From the cell containing the given text, extract its center point as [x, y] coordinate. 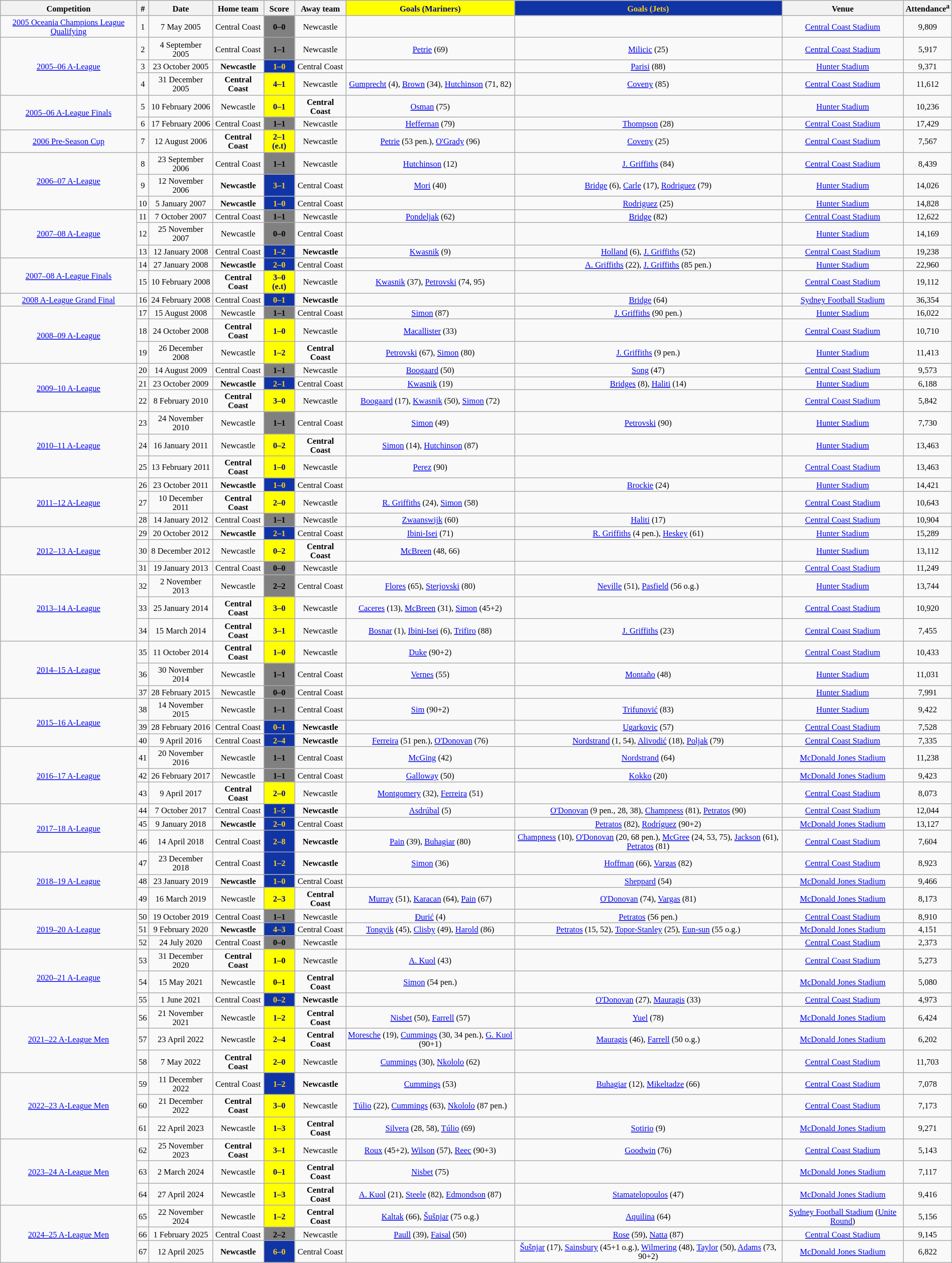
23 [143, 423]
2009–10 A-League [68, 388]
Kwasnik (37), Petrovski (74, 95) [430, 282]
R. Griffiths (4 pen.), Heskey (61) [648, 533]
19 October 2019 [181, 916]
10,433 [928, 652]
8,073 [928, 793]
Túlio (22), Cummings (63), Nkololo (87 pen.) [430, 1105]
60 [143, 1105]
2 [143, 49]
2013–14 A-League [68, 608]
10,920 [928, 608]
31 [143, 568]
Pain (39), Buhagiar (80) [430, 841]
Yuel (78) [648, 1017]
34 [143, 630]
R. Griffiths (24), Simon (58) [430, 502]
13,744 [928, 586]
Home team [238, 8]
9,423 [928, 775]
24 February 2008 [181, 300]
2007–08 A-League [68, 233]
# [143, 8]
8 February 2010 [181, 401]
Simon (87) [430, 313]
2021–22 A-League Men [68, 1039]
J. Griffiths (90 pen.) [648, 313]
4,151 [928, 929]
55 [143, 999]
Brockie (24) [648, 484]
Simon (36) [430, 863]
9,145 [928, 1234]
Song (47) [648, 370]
35 [143, 652]
23 October 2009 [181, 383]
23 October 2011 [181, 484]
20 October 2012 [181, 533]
32 [143, 586]
19 [143, 352]
2 November 2013 [181, 586]
8,173 [928, 899]
49 [143, 899]
9 February 2020 [181, 929]
Thompson (28) [648, 123]
24 October 2008 [181, 330]
Goals (Jets) [648, 8]
12 [143, 233]
9,271 [928, 1128]
59 [143, 1083]
26 February 2017 [181, 775]
7 October 2017 [181, 810]
2006–07 A-League [68, 181]
2005–06 A-League [68, 66]
Kokko (20) [648, 775]
Duke (90+2) [430, 652]
24 November 2010 [181, 423]
Goals (Mariners) [430, 8]
2023–24 A-League Men [68, 1172]
Vernes (55) [430, 674]
Bridge (82) [648, 216]
12 November 2006 [181, 185]
Nisbet (75) [430, 1172]
14,828 [928, 203]
Simon (14), Hutchinson (87) [430, 445]
Rose (59), Natta (87) [648, 1234]
21 [143, 383]
7,173 [928, 1105]
41 [143, 757]
2008 A-League Grand Final [68, 300]
10,643 [928, 502]
17 [143, 313]
2005 Oceania Champions League Qualifying [68, 27]
3–0 (e.t) [279, 282]
16 January 2011 [181, 445]
2020–21 A-League [68, 977]
24 [143, 445]
22,960 [928, 265]
37 [143, 692]
J. Griffiths (23) [648, 630]
27 [143, 502]
33 [143, 608]
12 January 2008 [181, 251]
25 November 2023 [181, 1150]
7 May 2022 [181, 1061]
8,923 [928, 863]
7,455 [928, 630]
7,730 [928, 423]
66 [143, 1234]
23 January 2019 [181, 881]
5,273 [928, 960]
11 December 2022 [181, 1083]
4 September 2005 [181, 49]
63 [143, 1172]
Sotirio (9) [648, 1128]
J. Griffiths (84) [648, 163]
15,289 [928, 533]
30 November 2014 [181, 674]
36,354 [928, 300]
2008–09 A-League [68, 335]
10,904 [928, 520]
4–1 [279, 84]
10 February 2008 [181, 282]
Kwasnik (9) [430, 251]
Macallister (33) [430, 330]
6 [143, 123]
2 March 2024 [181, 1172]
6,424 [928, 1017]
Hoffman (66), Vargas (82) [648, 863]
27 April 2024 [181, 1194]
7,567 [928, 141]
O'Donovan (27), Mauragis (33) [648, 999]
Milicic (25) [648, 49]
11,238 [928, 757]
38 [143, 709]
8,910 [928, 916]
25 January 2014 [181, 608]
Osman (75) [430, 106]
6,188 [928, 383]
14,421 [928, 484]
J. Griffiths (9 pen.) [648, 352]
43 [143, 793]
Coveny (85) [648, 84]
Ferreira (51 pen.), O'Donovan (76) [430, 740]
9,371 [928, 66]
23 April 2022 [181, 1039]
22 April 2023 [181, 1128]
64 [143, 1194]
Montgomery (32), Ferreira (51) [430, 793]
5,917 [928, 49]
11 [143, 216]
Cummings (53) [430, 1083]
7 [143, 141]
11 October 2014 [181, 652]
23 December 2018 [181, 863]
9 April 2017 [181, 793]
53 [143, 960]
A. Griffiths (22), J. Griffiths (85 pen.) [648, 265]
Parisi (88) [648, 66]
36 [143, 674]
25 November 2007 [181, 233]
48 [143, 881]
52 [143, 942]
8,439 [928, 163]
61 [143, 1128]
2005–06 A-League Finals [68, 112]
65 [143, 1216]
Kwasnik (19) [430, 383]
46 [143, 841]
4–3 [279, 929]
25 [143, 467]
Neville (51), Pasfield (56 o.g.) [648, 586]
1 June 2021 [181, 999]
57 [143, 1039]
5,143 [928, 1150]
Petratos (82), Rodríguez (90+2) [648, 824]
2014–15 A-League [68, 670]
Trifunović (83) [648, 709]
31 December 2020 [181, 960]
1 February 2025 [181, 1234]
9,422 [928, 709]
47 [143, 863]
44 [143, 810]
5,080 [928, 982]
Šušnjar (17), Sainsbury (45+1 o.g.), Wilmering (48), Taylor (50), Adams (73, 90+2) [648, 1251]
Nordstrand (1, 54), Alivodić (18), Poljak (79) [648, 740]
50 [143, 916]
28 February 2015 [181, 692]
Mori (40) [430, 185]
7,335 [928, 740]
12,622 [928, 216]
40 [143, 740]
Petrovski (67), Simon (80) [430, 352]
Bridge (6), Carle (17), Rodriguez (79) [648, 185]
Kaltak (66), Šušnjar (75 o.g.) [430, 1216]
Flores (65), Sterjovski (80) [430, 586]
15 March 2014 [181, 630]
5,842 [928, 401]
16,022 [928, 313]
Nisbet (50), Farrell (57) [430, 1017]
14 November 2015 [181, 709]
21 December 2022 [181, 1105]
2012–13 A-League [68, 551]
9 April 2016 [181, 740]
9 [143, 185]
Perez (90) [430, 467]
26 December 2008 [181, 352]
12 April 2025 [181, 1251]
13 February 2011 [181, 467]
Competition [68, 8]
1–5 [279, 810]
Holland (6), J. Griffiths (52) [648, 251]
29 [143, 533]
6,822 [928, 1251]
62 [143, 1150]
12 August 2006 [181, 141]
54 [143, 982]
28 [143, 520]
9,466 [928, 881]
26 [143, 484]
Đurić (4) [430, 916]
7,604 [928, 841]
Asdrúbal (5) [430, 810]
16 March 2019 [181, 899]
22 [143, 401]
Nordstrand (64) [648, 757]
5 [143, 106]
13,127 [928, 824]
11,031 [928, 674]
Gumprecht (4), Brown (34), Hutchinson (71, 82) [430, 84]
Petratos (56 pen.) [648, 916]
17,429 [928, 123]
14,026 [928, 185]
Haliti (17) [648, 520]
Silvera (28, 58), Túlio (69) [430, 1128]
11,612 [928, 84]
7,991 [928, 692]
11,703 [928, 1061]
8 [143, 163]
10,236 [928, 106]
2024–25 A-League Men [68, 1234]
15 [143, 282]
Galloway (50) [430, 775]
19,238 [928, 251]
Simon (54 pen.) [430, 982]
Sheppard (54) [648, 881]
31 December 2005 [181, 84]
20 November 2016 [181, 757]
Sydney Football Stadium (Unite Round) [843, 1216]
3 [143, 66]
45 [143, 824]
Murray (51), Karacan (64), Pain (67) [430, 899]
14,169 [928, 233]
7 May 2005 [181, 27]
Ugarkovic (57) [648, 727]
Bridge (64) [648, 300]
O'Donovan (74), Vargas (81) [648, 899]
Petrie (69) [430, 49]
Away team [320, 8]
Champness (10), O'Donovan (20, 68 pen.), McGree (24, 53, 75), Jackson (61), Petratos (81) [648, 841]
5 January 2007 [181, 203]
2–1 (e.t) [279, 141]
2006 Pre-Season Cup [68, 141]
14 August 2009 [181, 370]
6,202 [928, 1039]
39 [143, 727]
56 [143, 1017]
11,413 [928, 352]
Pondeljak (62) [430, 216]
14 [143, 265]
2015–16 A-League [68, 722]
28 February 2016 [181, 727]
Roux (45+2), Wilson (57), Reec (90+3) [430, 1150]
10 December 2011 [181, 502]
Sydney Football Stadium [843, 300]
Buhagiar (12), Mikeltadze (66) [648, 1083]
9 January 2018 [181, 824]
McBreen (48, 66) [430, 551]
2,373 [928, 942]
17 February 2006 [181, 123]
19,112 [928, 282]
15 August 2008 [181, 313]
Heffernan (79) [430, 123]
Boogaard (17), Kwasnik (50), Simon (72) [430, 401]
Goodwin (76) [648, 1150]
Aquilina (64) [648, 1216]
Date [181, 8]
Caceres (13), McBreen (31), Simon (45+2) [430, 608]
2–3 [279, 899]
14 April 2018 [181, 841]
Mauragis (46), Farrell (50 o.g.) [648, 1039]
Simon (49) [430, 423]
2022–23 A-League Men [68, 1105]
Rodriguez (25) [648, 203]
Petratos (15, 52), Topor-Stanley (25), Eun-sun (55 o.g.) [648, 929]
18 [143, 330]
2016–17 A-League [68, 775]
9,573 [928, 370]
5,156 [928, 1216]
Hutchinson (12) [430, 163]
7,117 [928, 1172]
2–8 [279, 841]
30 [143, 551]
13 [143, 251]
6–0 [279, 1251]
Score [279, 8]
24 July 2020 [181, 942]
58 [143, 1061]
7,528 [928, 727]
Moresche (19), Cummings (30, 34 pen.), G. Kuol (90+1) [430, 1039]
Ibini-Isei (71) [430, 533]
10 February 2006 [181, 106]
McGing (42) [430, 757]
19 January 2013 [181, 568]
23 October 2005 [181, 66]
27 January 2008 [181, 265]
Cummings (30), Nkololo (62) [430, 1061]
51 [143, 929]
10,710 [928, 330]
Bridges (8), Haliti (14) [648, 383]
Venue [843, 8]
11,249 [928, 568]
2010–11 A-League [68, 445]
14 January 2012 [181, 520]
Paull (39), Faisal (50) [430, 1234]
Tongyik (45), Clisby (49), Harold (86) [430, 929]
12,044 [928, 810]
67 [143, 1251]
Bosnar (1), Ibini-Isei (6), Trifiro (88) [430, 630]
9,809 [928, 27]
1 [143, 27]
Coveny (25) [648, 141]
Montaño (48) [648, 674]
Zwaanswijk (60) [430, 520]
2011–12 A-League [68, 502]
15 May 2021 [181, 982]
22 November 2024 [181, 1216]
Petrie (53 pen.), O'Grady (96) [430, 141]
2019–20 A-League [68, 929]
13,112 [928, 551]
Petrovski (90) [648, 423]
16 [143, 300]
2007–08 A-League Finals [68, 276]
Boogaard (50) [430, 370]
23 September 2006 [181, 163]
O'Donovan (9 pen., 28, 38), Champness (81), Petratos (90) [648, 810]
7,078 [928, 1083]
9,416 [928, 1194]
Attendancea [928, 8]
Stamatelopoulos (47) [648, 1194]
20 [143, 370]
4,973 [928, 999]
A. Kuol (43) [430, 960]
42 [143, 775]
2018–19 A-League [68, 881]
2017–18 A-League [68, 828]
10 [143, 203]
Sim (90+2) [430, 709]
7 October 2007 [181, 216]
21 November 2021 [181, 1017]
4 [143, 84]
8 December 2012 [181, 551]
A. Kuol (21), Steele (82), Edmondson (87) [430, 1194]
